Output the (X, Y) coordinate of the center of the cell containing the given text.  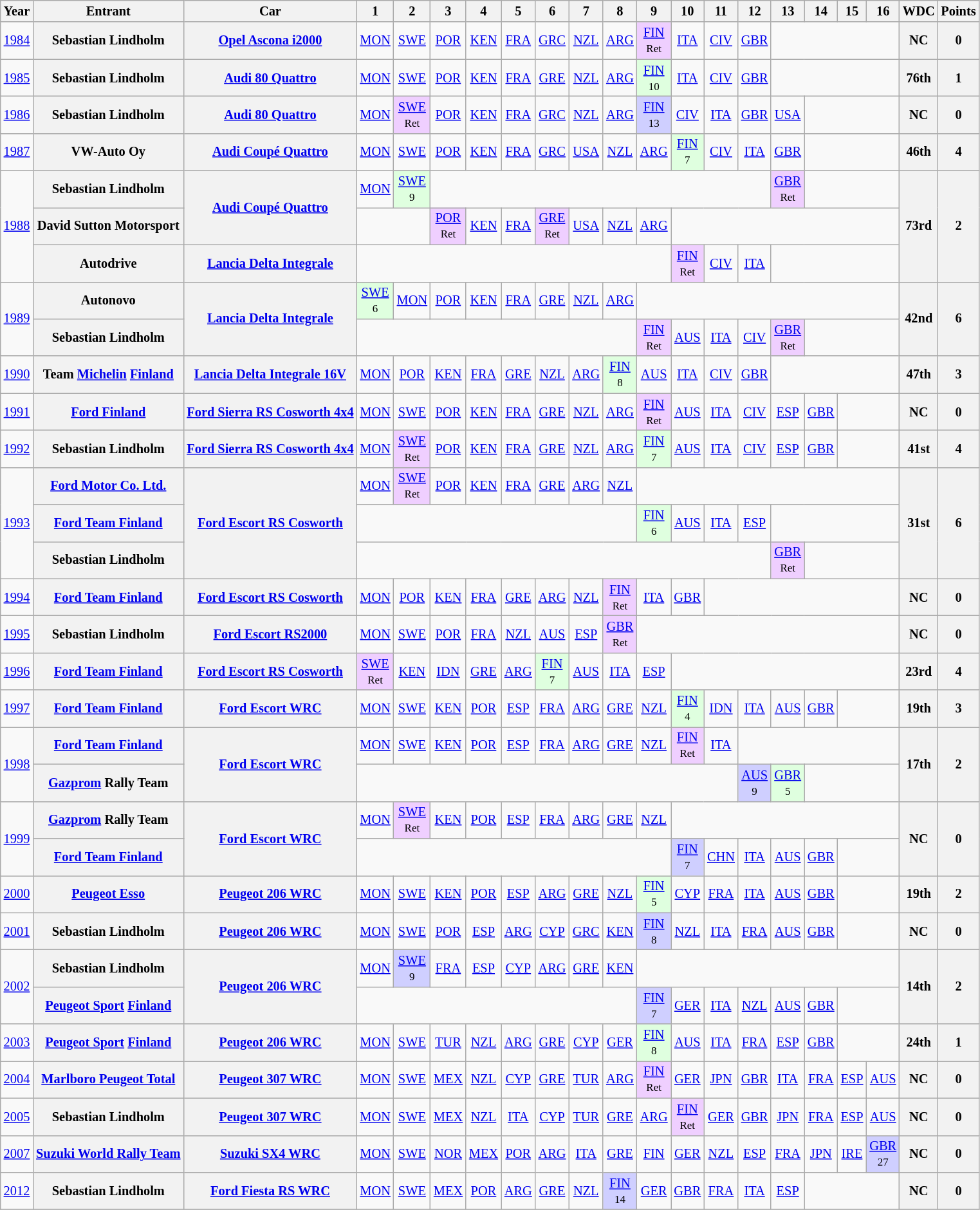
Points (958, 11)
Opel Ascona i2000 (270, 41)
1990 (17, 375)
Lancia Delta Integrale 16V (270, 375)
FIN10 (654, 78)
11 (721, 11)
FIN13 (654, 115)
Autodrive (108, 263)
17th (919, 763)
41st (919, 449)
2005 (17, 1117)
31st (919, 523)
2003 (17, 1043)
2000 (17, 894)
76th (919, 78)
PORRet (448, 226)
Car (270, 11)
2004 (17, 1079)
46th (919, 152)
NOR (448, 1154)
1995 (17, 634)
2012 (17, 1191)
Ford Finland (108, 412)
2002 (17, 986)
1996 (17, 671)
GBR5 (788, 783)
1993 (17, 523)
1989 (17, 319)
FIN6 (654, 523)
1987 (17, 152)
Ford Fiesta RS WRC (270, 1191)
Ford Escort RS2000 (270, 634)
GBR27 (883, 1154)
16 (883, 11)
1994 (17, 597)
Peugeot Esso (108, 894)
Year (17, 11)
Suzuki World Rally Team (108, 1154)
1999 (17, 838)
8 (620, 11)
1988 (17, 227)
24th (919, 1043)
1992 (17, 449)
2007 (17, 1154)
12 (755, 11)
Entrant (108, 11)
SWE6 (374, 301)
David Sutton Motorsport (108, 226)
1991 (17, 412)
WDC (919, 11)
Ford Motor Co. Ltd. (108, 486)
1984 (17, 41)
7 (586, 11)
GRERet (552, 226)
IRE (852, 1154)
Marlboro Peugeot Total (108, 1079)
2001 (17, 931)
42nd (919, 319)
13 (788, 11)
Suzuki SX4 WRC (270, 1154)
CHN (721, 857)
14th (919, 986)
9 (654, 11)
1998 (17, 763)
1985 (17, 78)
14 (821, 11)
10 (687, 11)
VW-Auto Oy (108, 152)
FIN (654, 1154)
FIN4 (687, 709)
1997 (17, 709)
FIN5 (654, 894)
73rd (919, 227)
1986 (17, 115)
47th (919, 375)
15 (852, 11)
Autonovo (108, 301)
FIN14 (620, 1191)
23rd (919, 671)
Team Michelin Finland (108, 375)
AUS9 (755, 783)
5 (519, 11)
